Search for the cell housing the specified text and yield its [x, y] center coordinate. 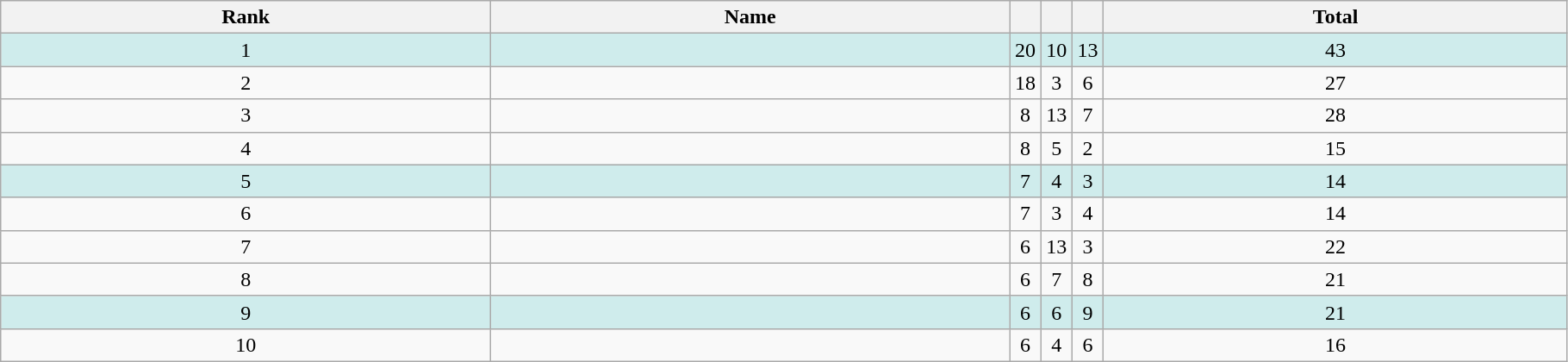
15 [1335, 148]
20 [1025, 50]
1 [246, 50]
Name [750, 17]
28 [1335, 115]
Total [1335, 17]
22 [1335, 247]
Rank [246, 17]
16 [1335, 345]
27 [1335, 83]
18 [1025, 83]
43 [1335, 50]
